Find where the given text appears and provide that cell's center as (x, y) coordinate. 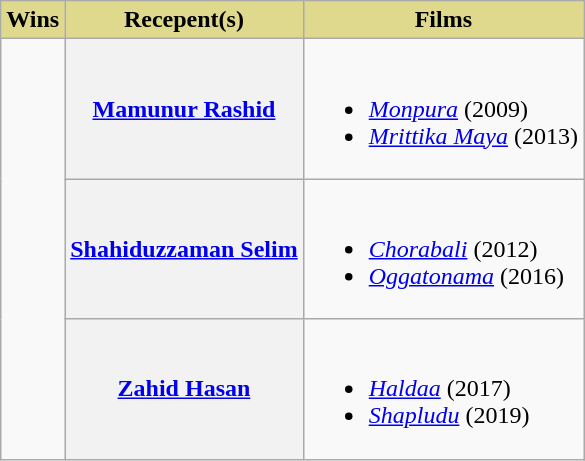
Recepent(s) (184, 20)
Films (443, 20)
Monpura (2009)Mrittika Maya (2013) (443, 109)
Wins (33, 20)
Zahid Hasan (184, 389)
Chorabali (2012)Oggatonama (2016) (443, 249)
Haldaa (2017)Shapludu (2019) (443, 389)
Shahiduzzaman Selim (184, 249)
Mamunur Rashid (184, 109)
